Search for the cell housing the specified text and yield its (X, Y) center coordinate. 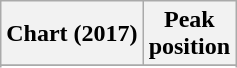
Chart (2017) (72, 34)
Peakposition (189, 34)
